From the cell containing the given text, extract its center point as (X, Y) coordinate. 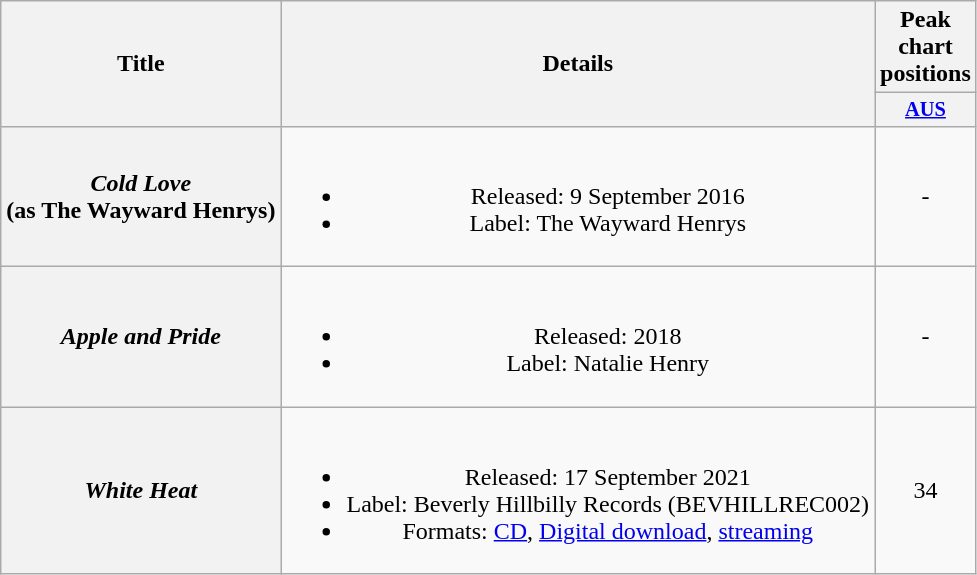
Released: 9 September 2016Label: The Wayward Henrys (578, 196)
Apple and Pride (141, 337)
34 (926, 490)
White Heat (141, 490)
Details (578, 64)
Peak chart positions (926, 47)
Title (141, 64)
Cold Love (as The Wayward Henrys) (141, 196)
Released: 17 September 2021Label: Beverly Hillbilly Records (BEVHILLREC002)Formats: CD, Digital download, streaming (578, 490)
Released: 2018Label: Natalie Henry (578, 337)
AUS (926, 110)
